Detect which cell encompasses the target text, then output its (x, y) center coordinate. 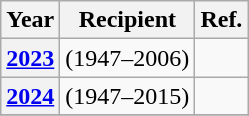
2023 (30, 58)
(1947–2006) (128, 58)
Ref. (222, 20)
2024 (30, 96)
Year (30, 20)
(1947–2015) (128, 96)
Recipient (128, 20)
